Determine the (X, Y) coordinate at the center of the cell enclosing the given text.  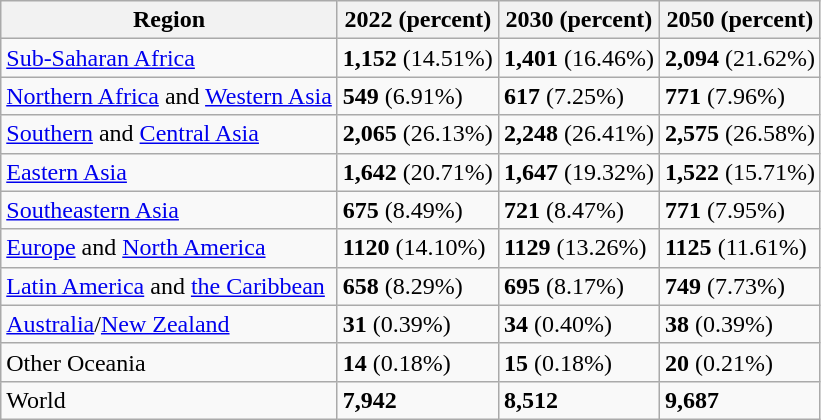
8,512 (578, 400)
World (170, 400)
2022 (percent) (418, 20)
658 (8.29%) (418, 286)
2,248 (26.41%) (578, 134)
1129 (13.26%) (578, 248)
2,065 (26.13%) (418, 134)
2030 (percent) (578, 20)
Southern and Central Asia (170, 134)
675 (8.49%) (418, 210)
Northern Africa and Western Asia (170, 96)
1,642 (20.71%) (418, 172)
Region (170, 20)
7,942 (418, 400)
2,575 (26.58%) (740, 134)
695 (8.17%) (578, 286)
549 (6.91%) (418, 96)
1,401 (16.46%) (578, 58)
1,647 (19.32%) (578, 172)
15 (0.18%) (578, 362)
721 (8.47%) (578, 210)
20 (0.21%) (740, 362)
34 (0.40%) (578, 324)
2050 (percent) (740, 20)
771 (7.96%) (740, 96)
Latin America and the Caribbean (170, 286)
14 (0.18%) (418, 362)
38 (0.39%) (740, 324)
1,522 (15.71%) (740, 172)
2,094 (21.62%) (740, 58)
1120 (14.10%) (418, 248)
617 (7.25%) (578, 96)
1125 (11.61%) (740, 248)
771 (7.95%) (740, 210)
Sub-Saharan Africa (170, 58)
Eastern Asia (170, 172)
Southeastern Asia (170, 210)
749 (7.73%) (740, 286)
Australia/New Zealand (170, 324)
Other Oceania (170, 362)
1,152 (14.51%) (418, 58)
Europe and North America (170, 248)
9,687 (740, 400)
31 (0.39%) (418, 324)
